Return the (X, Y) coordinate for the center point of the cell that contains the specified text.  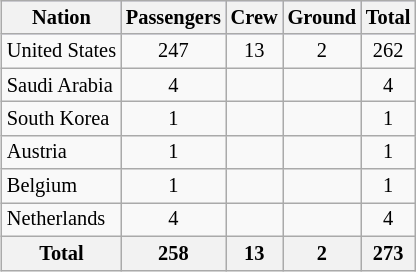
Passengers (174, 18)
262 (388, 51)
Saudi Arabia (62, 85)
United States (62, 51)
Ground (322, 18)
273 (388, 253)
Crew (254, 18)
Nation (62, 18)
Netherlands (62, 220)
247 (174, 51)
South Korea (62, 119)
258 (174, 253)
Austria (62, 152)
Belgium (62, 186)
